Detect which cell encompasses the target text, then output its [X, Y] center coordinate. 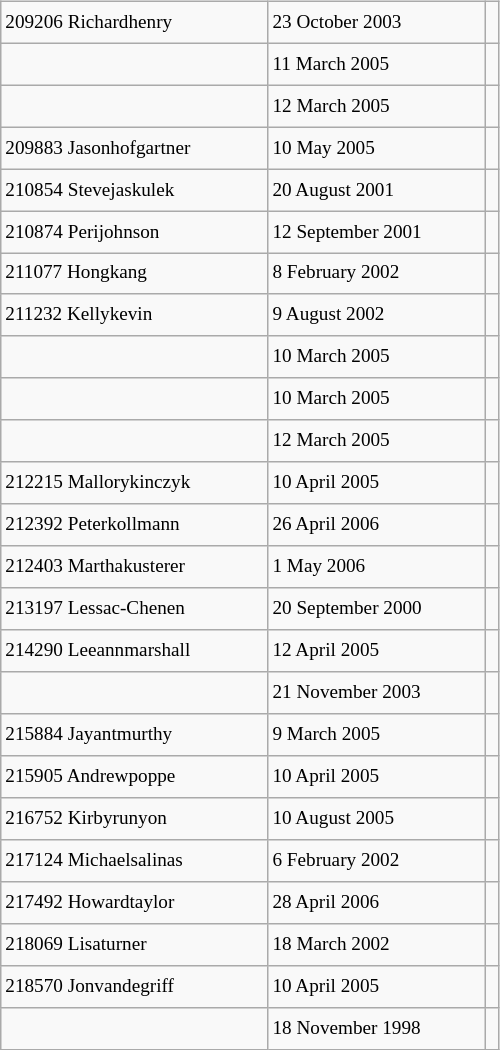
11 March 2005 [377, 64]
217492 Howardtaylor [134, 902]
210874 Perijohnson [134, 232]
6 February 2002 [377, 861]
212215 Mallorykinczyk [134, 483]
18 March 2002 [377, 944]
28 April 2006 [377, 902]
212392 Peterkollmann [134, 525]
9 August 2002 [377, 315]
9 March 2005 [377, 735]
215884 Jayantmurthy [134, 735]
213197 Lessac-Chenen [134, 609]
20 August 2001 [377, 190]
12 April 2005 [377, 651]
8 February 2002 [377, 274]
212403 Marthakusterer [134, 567]
211232 Kellykevin [134, 315]
21 November 2003 [377, 693]
211077 Hongkang [134, 274]
10 May 2005 [377, 148]
209883 Jasonhofgartner [134, 148]
218570 Jonvandegriff [134, 986]
217124 Michaelsalinas [134, 861]
216752 Kirbyrunyon [134, 819]
215905 Andrewpoppe [134, 777]
23 October 2003 [377, 22]
12 September 2001 [377, 232]
218069 Lisaturner [134, 944]
214290 Leeannmarshall [134, 651]
1 May 2006 [377, 567]
18 November 1998 [377, 1028]
20 September 2000 [377, 609]
10 August 2005 [377, 819]
209206 Richardhenry [134, 22]
210854 Stevejaskulek [134, 190]
26 April 2006 [377, 525]
